Pinpoint the cell where the given text exists, returning its [x, y] midpoint coordinate. 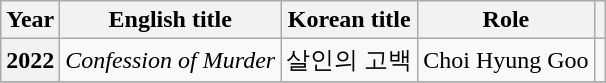
Confession of Murder [170, 60]
2022 [30, 60]
살인의 고백 [350, 60]
Role [506, 20]
Year [30, 20]
English title [170, 20]
Korean title [350, 20]
Choi Hyung Goo [506, 60]
